Return the (X, Y) coordinate for the center point of the cell that contains the specified text.  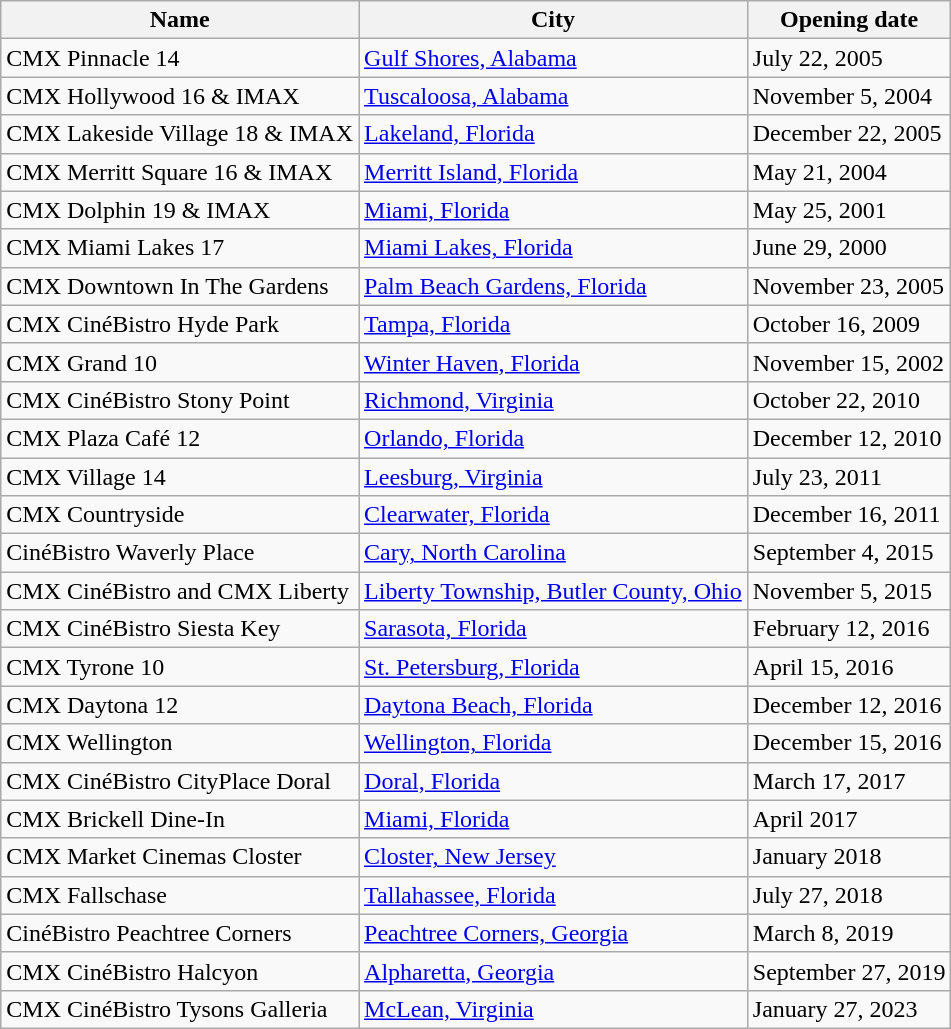
CMX Plaza Café 12 (180, 438)
CMX Fallschase (180, 895)
CMX CinéBistro and CMX Liberty (180, 591)
CMX Miami Lakes 17 (180, 248)
September 27, 2019 (849, 971)
January 27, 2023 (849, 1009)
November 5, 2004 (849, 96)
CMX CinéBistro Tysons Galleria (180, 1009)
City (554, 20)
CMX CinéBistro CityPlace Doral (180, 781)
Cary, North Carolina (554, 553)
CMX CinéBistro Siesta Key (180, 629)
CMX Brickell Dine-In (180, 819)
November 15, 2002 (849, 362)
February 12, 2016 (849, 629)
CMX Market Cinemas Closter (180, 857)
Alpharetta, Georgia (554, 971)
CMX CinéBistro Stony Point (180, 400)
December 22, 2005 (849, 134)
Wellington, Florida (554, 743)
Winter Haven, Florida (554, 362)
June 29, 2000 (849, 248)
Merritt Island, Florida (554, 172)
CinéBistro Waverly Place (180, 553)
Palm Beach Gardens, Florida (554, 286)
December 12, 2016 (849, 705)
Tampa, Florida (554, 324)
December 16, 2011 (849, 515)
CMX Wellington (180, 743)
Liberty Township, Butler County, Ohio (554, 591)
CMX Village 14 (180, 477)
November 23, 2005 (849, 286)
Gulf Shores, Alabama (554, 58)
Opening date (849, 20)
Daytona Beach, Florida (554, 705)
CMX Grand 10 (180, 362)
April 15, 2016 (849, 667)
April 2017 (849, 819)
March 17, 2017 (849, 781)
CMX CinéBistro Hyde Park (180, 324)
Tuscaloosa, Alabama (554, 96)
CMX Merritt Square 16 & IMAX (180, 172)
October 22, 2010 (849, 400)
Sarasota, Florida (554, 629)
Lakeland, Florida (554, 134)
CMX Pinnacle 14 (180, 58)
CMX Tyrone 10 (180, 667)
Clearwater, Florida (554, 515)
CMX Lakeside Village 18 & IMAX (180, 134)
May 21, 2004 (849, 172)
November 5, 2015 (849, 591)
CMX Dolphin 19 & IMAX (180, 210)
September 4, 2015 (849, 553)
CMX Countryside (180, 515)
Doral, Florida (554, 781)
CMX Daytona 12 (180, 705)
McLean, Virginia (554, 1009)
CMX Downtown In The Gardens (180, 286)
Tallahassee, Florida (554, 895)
Closter, New Jersey (554, 857)
July 27, 2018 (849, 895)
Leesburg, Virginia (554, 477)
Richmond, Virginia (554, 400)
Miami Lakes, Florida (554, 248)
January 2018 (849, 857)
CinéBistro Peachtree Corners (180, 933)
Peachtree Corners, Georgia (554, 933)
December 15, 2016 (849, 743)
Orlando, Florida (554, 438)
St. Petersburg, Florida (554, 667)
CMX Hollywood 16 & IMAX (180, 96)
July 22, 2005 (849, 58)
December 12, 2010 (849, 438)
CMX CinéBistro Halcyon (180, 971)
July 23, 2011 (849, 477)
Name (180, 20)
October 16, 2009 (849, 324)
May 25, 2001 (849, 210)
March 8, 2019 (849, 933)
